Find where the given text appears and provide that cell's center as (x, y) coordinate. 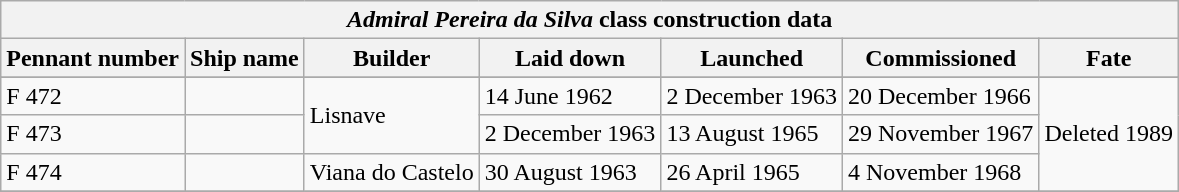
Fate (1109, 58)
Ship name (244, 58)
29 November 1967 (941, 134)
4 November 1968 (941, 172)
30 August 1963 (570, 172)
Launched (752, 58)
F 474 (93, 172)
F 473 (93, 134)
Builder (392, 58)
Laid down (570, 58)
Pennant number (93, 58)
F 472 (93, 96)
Viana do Castelo (392, 172)
Admiral Pereira da Silva class construction data (590, 20)
Lisnave (392, 115)
20 December 1966 (941, 96)
Commissioned (941, 58)
14 June 1962 (570, 96)
26 April 1965 (752, 172)
13 August 1965 (752, 134)
Deleted 1989 (1109, 134)
